Return [x, y] of the center of cell containing provided text 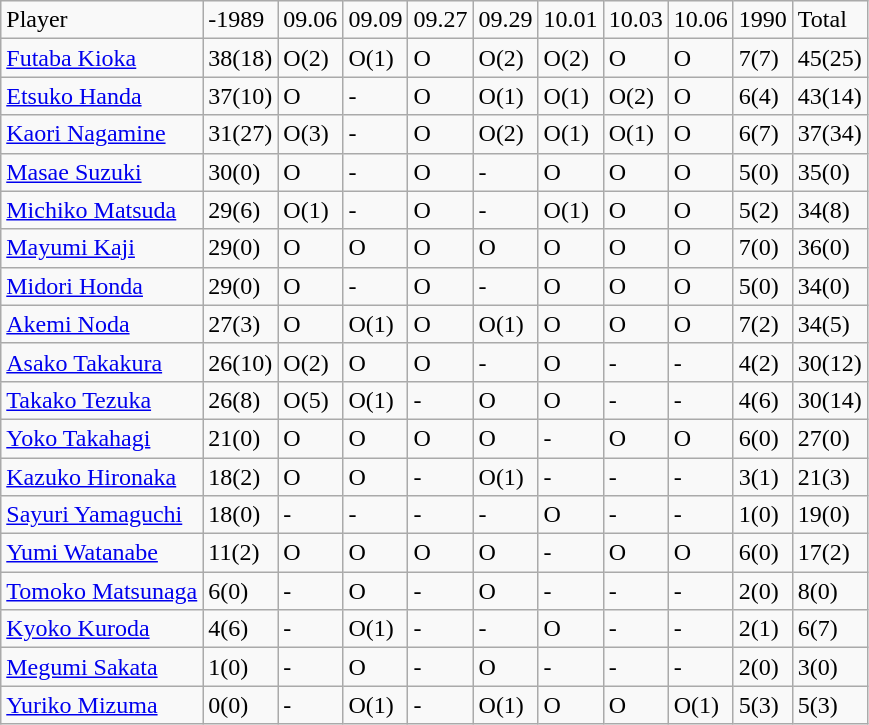
Takako Tezuka [102, 400]
10.01 [570, 20]
27(3) [240, 324]
26(8) [240, 400]
38(18) [240, 58]
30(0) [240, 172]
27(0) [830, 438]
Kaori Nagamine [102, 134]
1990 [762, 20]
45(25) [830, 58]
0(0) [240, 705]
Tomoko Matsunaga [102, 591]
Mayumi Kaji [102, 248]
Player [102, 20]
O(5) [310, 400]
18(0) [240, 515]
Yoko Takahagi [102, 438]
-1989 [240, 20]
2(1) [762, 629]
7(0) [762, 248]
O(3) [310, 134]
Kyoko Kuroda [102, 629]
10.03 [636, 20]
6(4) [762, 96]
Futaba Kioka [102, 58]
4(2) [762, 362]
17(2) [830, 553]
34(5) [830, 324]
36(0) [830, 248]
09.09 [376, 20]
3(1) [762, 477]
30(12) [830, 362]
18(2) [240, 477]
Asako Takakura [102, 362]
37(10) [240, 96]
34(0) [830, 286]
09.06 [310, 20]
30(14) [830, 400]
Yuriko Mizuma [102, 705]
Megumi Sakata [102, 667]
29(6) [240, 210]
Total [830, 20]
Michiko Matsuda [102, 210]
09.29 [506, 20]
7(2) [762, 324]
Kazuko Hironaka [102, 477]
5(2) [762, 210]
Sayuri Yamaguchi [102, 515]
31(27) [240, 134]
21(0) [240, 438]
Etsuko Handa [102, 96]
09.27 [440, 20]
43(14) [830, 96]
35(0) [830, 172]
8(0) [830, 591]
3(0) [830, 667]
37(34) [830, 134]
11(2) [240, 553]
26(10) [240, 362]
19(0) [830, 515]
10.06 [700, 20]
7(7) [762, 58]
Yumi Watanabe [102, 553]
Masae Suzuki [102, 172]
Akemi Noda [102, 324]
21(3) [830, 477]
Midori Honda [102, 286]
34(8) [830, 210]
